Search for the cell housing the specified text and yield its [X, Y] center coordinate. 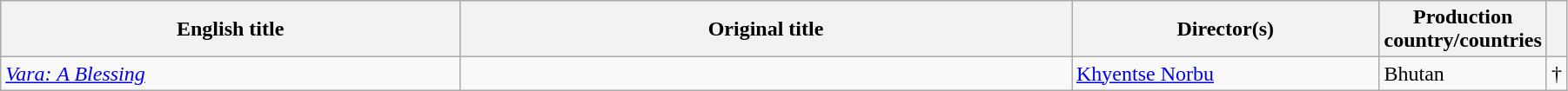
Khyentse Norbu [1225, 74]
Bhutan [1463, 74]
Vara: A Blessing [231, 74]
English title [231, 29]
Original title [766, 29]
† [1556, 74]
Director(s) [1225, 29]
Production country/countries [1463, 29]
